For the text-containing cell, return its midpoint in (x, y) coordinate format. 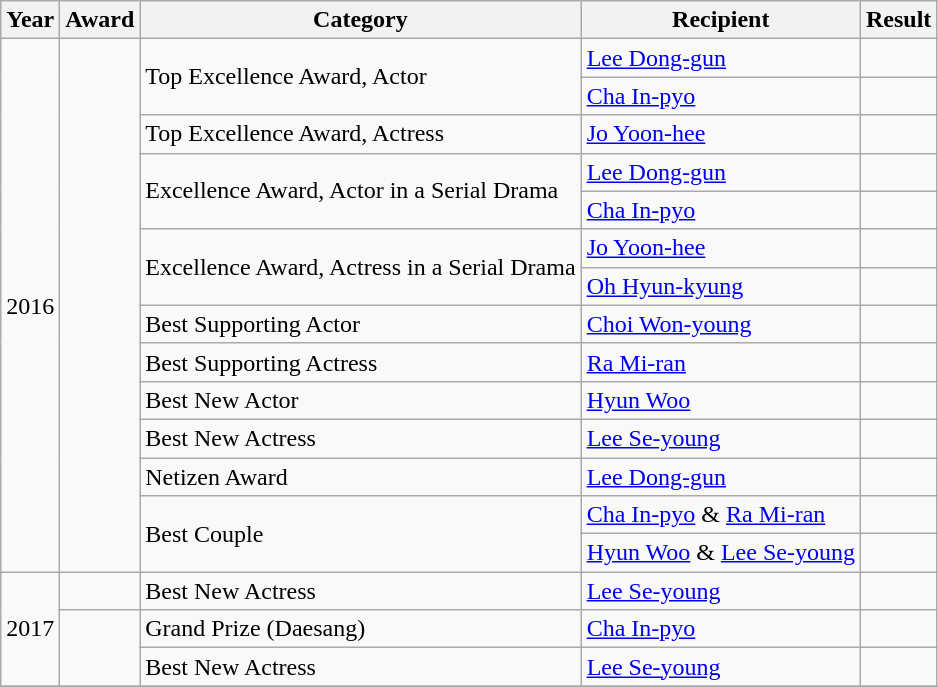
Best Supporting Actress (360, 362)
Recipient (720, 20)
Grand Prize (Daesang) (360, 629)
Ra Mi-ran (720, 362)
Oh Hyun-kyung (720, 286)
Top Excellence Award, Actress (360, 134)
Best Supporting Actor (360, 324)
Award (100, 20)
Result (898, 20)
Best Couple (360, 534)
Best New Actor (360, 400)
2016 (30, 306)
Top Excellence Award, Actor (360, 77)
Excellence Award, Actress in a Serial Drama (360, 267)
Hyun Woo (720, 400)
Category (360, 20)
Netizen Award (360, 477)
Hyun Woo & Lee Se-young (720, 553)
Cha In-pyo & Ra Mi-ran (720, 515)
Excellence Award, Actor in a Serial Drama (360, 191)
Choi Won-young (720, 324)
2017 (30, 629)
Year (30, 20)
